Pinpoint the cell where the given text exists, returning its [X, Y] midpoint coordinate. 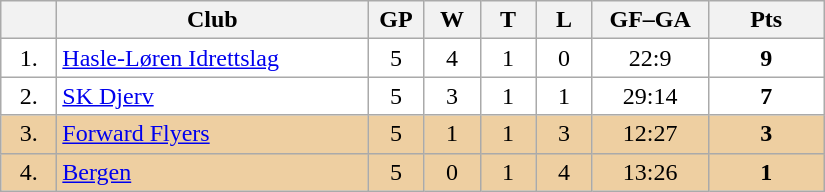
13:26 [650, 172]
Pts [766, 20]
SK Djerv [212, 96]
L [564, 20]
22:9 [650, 58]
4. [29, 172]
29:14 [650, 96]
Hasle-Løren Idrettslag [212, 58]
12:27 [650, 134]
Club [212, 20]
9 [766, 58]
W [452, 20]
3. [29, 134]
GP [396, 20]
GF–GA [650, 20]
7 [766, 96]
1. [29, 58]
T [508, 20]
Forward Flyers [212, 134]
2. [29, 96]
Bergen [212, 172]
